Identify which cell holds the provided text, then report its [X, Y] central coordinate. 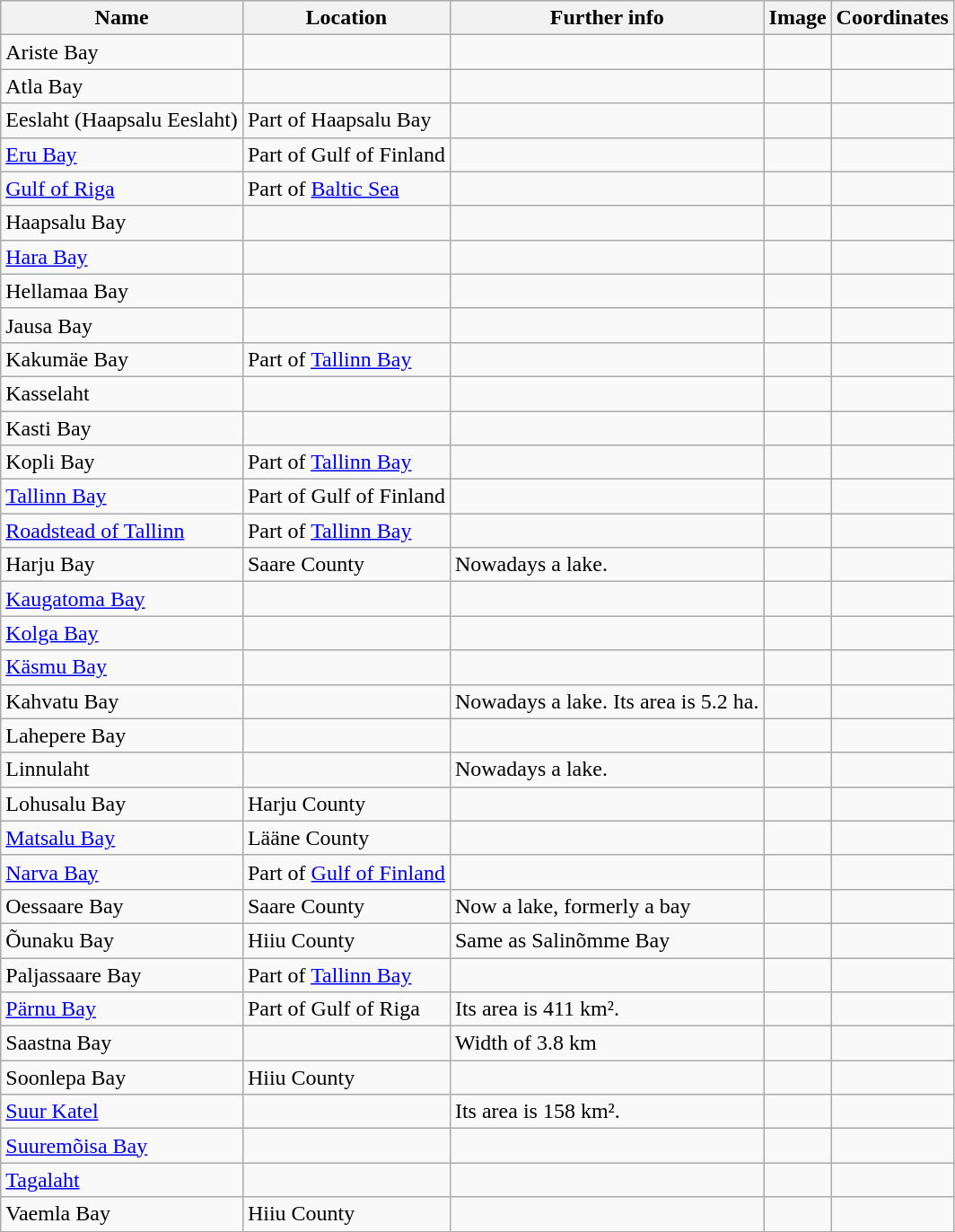
Its area is 158 km². [607, 1112]
Haapsalu Bay [122, 223]
Matsalu Bay [122, 838]
Jausa Bay [122, 325]
Kopli Bay [122, 462]
Linnulaht [122, 770]
Õunaku Bay [122, 940]
Part of Haapsalu Bay [346, 120]
Now a lake, formerly a bay [607, 906]
Eru Bay [122, 154]
Nowadays a lake. Its area is 5.2 ha. [607, 701]
Kolga Bay [122, 633]
Location [346, 18]
Part of Baltic Sea [346, 189]
Gulf of Riga [122, 189]
Lääne County [346, 838]
Saastna Bay [122, 1043]
Image [797, 18]
Width of 3.8 km [607, 1043]
Suuremõisa Bay [122, 1146]
Roadstead of Tallinn [122, 531]
Tallinn Bay [122, 497]
Ariste Bay [122, 52]
Harju County [346, 804]
Kasti Bay [122, 428]
Narva Bay [122, 872]
Suur Katel [122, 1112]
Eeslaht (Haapsalu Eeslaht) [122, 120]
Lohusalu Bay [122, 804]
Soonlepa Bay [122, 1078]
Kakumäe Bay [122, 359]
Hara Bay [122, 257]
Coordinates [892, 18]
Lahepere Bay [122, 735]
Harju Bay [122, 565]
Vaemla Bay [122, 1214]
Oessaare Bay [122, 906]
Further info [607, 18]
Tagalaht [122, 1180]
Pärnu Bay [122, 1009]
Kahvatu Bay [122, 701]
Its area is 411 km². [607, 1009]
Kaugatoma Bay [122, 599]
Paljassaare Bay [122, 974]
Hellamaa Bay [122, 291]
Atla Bay [122, 86]
Name [122, 18]
Part of Gulf of Riga [346, 1009]
Same as Salinõmme Bay [607, 940]
Käsmu Bay [122, 667]
Kasselaht [122, 393]
